For the text-containing cell, return its midpoint in (X, Y) coordinate format. 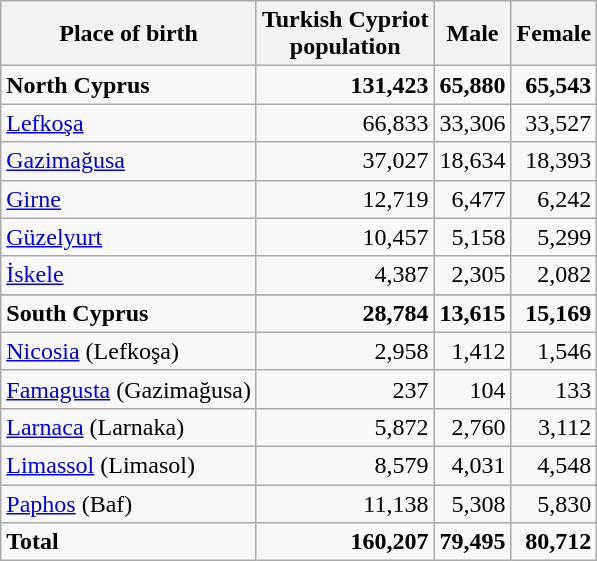
13,615 (472, 313)
10,457 (345, 237)
Nicosia (Lefkoşa) (129, 351)
2,305 (472, 275)
65,543 (554, 85)
131,423 (345, 85)
North Cyprus (129, 85)
Girne (129, 199)
15,169 (554, 313)
133 (554, 389)
5,158 (472, 237)
Paphos (Baf) (129, 503)
Place of birth (129, 34)
104 (472, 389)
3,112 (554, 427)
237 (345, 389)
4,387 (345, 275)
33,306 (472, 123)
12,719 (345, 199)
5,830 (554, 503)
66,833 (345, 123)
65,880 (472, 85)
5,308 (472, 503)
5,299 (554, 237)
Female (554, 34)
2,760 (472, 427)
Limassol (Limasol) (129, 465)
160,207 (345, 542)
South Cyprus (129, 313)
4,548 (554, 465)
Total (129, 542)
11,138 (345, 503)
Famagusta (Gazimağusa) (129, 389)
1,412 (472, 351)
18,393 (554, 161)
5,872 (345, 427)
Male (472, 34)
80,712 (554, 542)
37,027 (345, 161)
28,784 (345, 313)
18,634 (472, 161)
1,546 (554, 351)
Güzelyurt (129, 237)
Gazimağusa (129, 161)
İskele (129, 275)
Larnaca (Larnaka) (129, 427)
Lefkoşa (129, 123)
2,082 (554, 275)
8,579 (345, 465)
6,477 (472, 199)
4,031 (472, 465)
33,527 (554, 123)
6,242 (554, 199)
Turkish Cypriot population (345, 34)
2,958 (345, 351)
79,495 (472, 542)
